Determine the (x, y) coordinate at the center of the cell enclosing the given text.  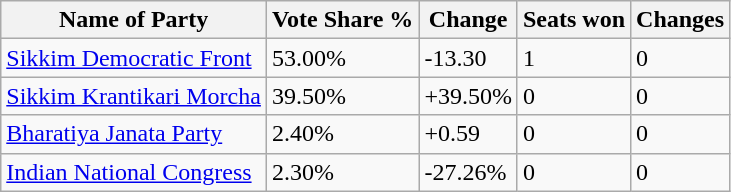
-13.30 (468, 58)
1 (574, 58)
2.40% (342, 134)
Sikkim Krantikari Morcha (134, 96)
Sikkim Democratic Front (134, 58)
+0.59 (468, 134)
Changes (680, 20)
Seats won (574, 20)
Bharatiya Janata Party (134, 134)
Indian National Congress (134, 172)
39.50% (342, 96)
Name of Party (134, 20)
Vote Share % (342, 20)
+39.50% (468, 96)
-27.26% (468, 172)
2.30% (342, 172)
53.00% (342, 58)
Change (468, 20)
